Provide the (X, Y) coordinate of the cell's center where the given text is located.  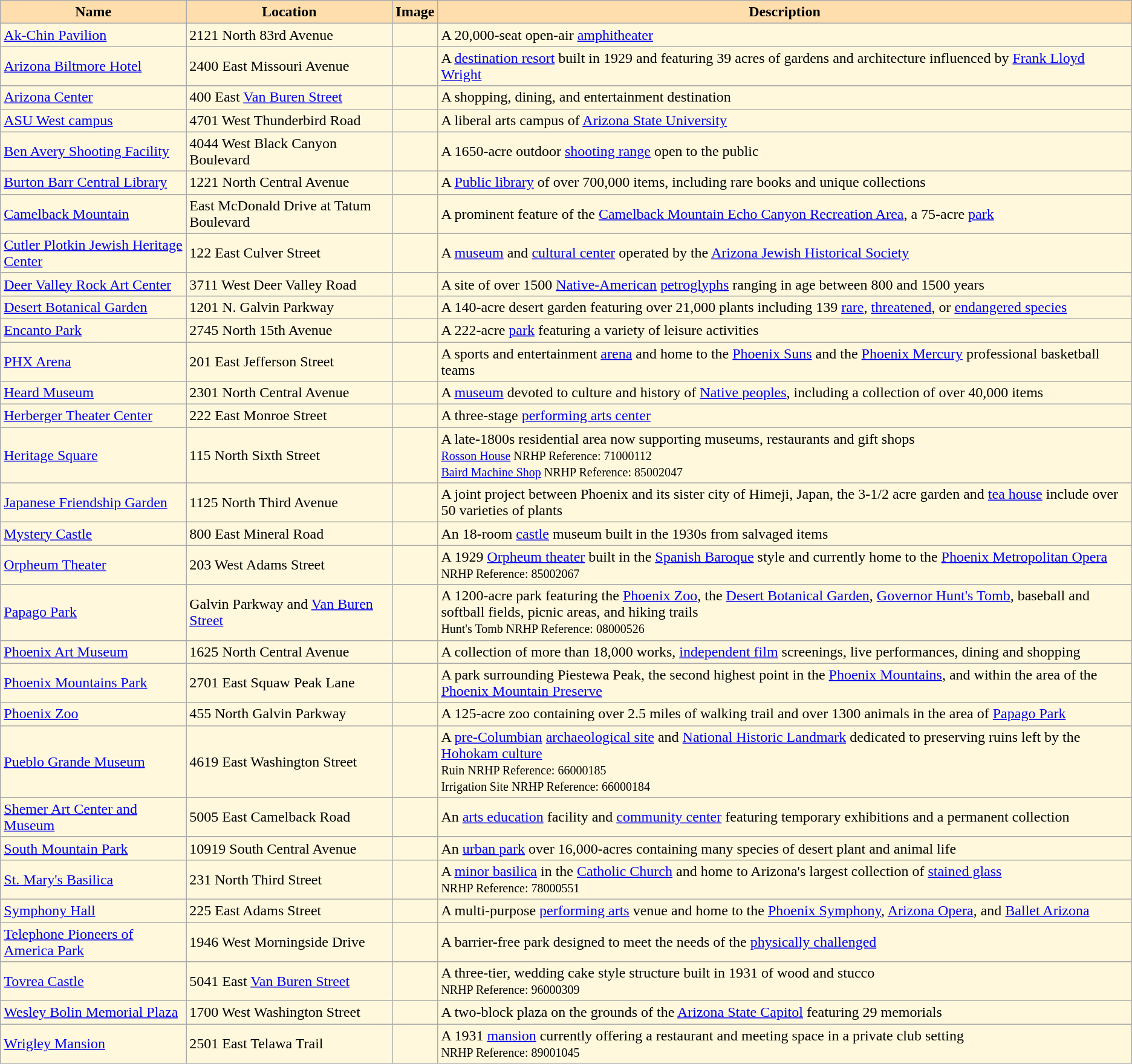
A 222-acre park featuring a variety of leisure activities (785, 330)
Japanese Friendship Garden (93, 503)
A 1929 Orpheum theater built in the Spanish Baroque style and currently home to the Phoenix Metropolitan OperaNRHP Reference: 85002067 (785, 565)
An urban park over 16,000-acres containing many species of desert plant and animal life (785, 848)
Camelback Mountain (93, 214)
3711 West Deer Valley Road (289, 284)
1201 N. Galvin Parkway (289, 307)
A park surrounding Piestewa Peak, the second highest point in the Phoenix Mountains, and within the area of the Phoenix Mountain Preserve (785, 683)
Arizona Center (93, 97)
A minor basilica in the Catholic Church and home to Arizona's largest collection of stained glassNRHP Reference: 78000551 (785, 879)
A sports and entertainment arena and home to the Phoenix Suns and the Phoenix Mercury professional basketball teams (785, 362)
Heard Museum (93, 393)
2400 East Missouri Avenue (289, 66)
Mystery Castle (93, 534)
5005 East Camelback Road (289, 817)
800 East Mineral Road (289, 534)
East McDonald Drive at Tatum Boulevard (289, 214)
A museum and cultural center operated by the Arizona Jewish Historical Society (785, 253)
203 West Adams Street (289, 565)
1221 North Central Avenue (289, 183)
Telephone Pioneers of America Park (93, 942)
225 East Adams Street (289, 910)
231 North Third Street (289, 879)
A 140-acre desert garden featuring over 21,000 plants including 139 rare, threatened, or endangered species (785, 307)
Desert Botanical Garden (93, 307)
2501 East Telawa Trail (289, 1043)
A 20,000-seat open-air amphitheater (785, 35)
A multi-purpose performing arts venue and home to the Phoenix Symphony, Arizona Opera, and Ballet Arizona (785, 910)
A destination resort built in 1929 and featuring 39 acres of gardens and architecture influenced by Frank Lloyd Wright (785, 66)
A 1650-acre outdoor shooting range open to the public (785, 151)
Shemer Art Center and Museum (93, 817)
A three-tier, wedding cake style structure built in 1931 of wood and stuccoNRHP Reference: 96000309 (785, 982)
A 125-acre zoo containing over 2.5 miles of walking trail and over 1300 animals in the area of Papago Park (785, 714)
Wrigley Mansion (93, 1043)
A joint project between Phoenix and its sister city of Himeji, Japan, the 3-1/2 acre garden and tea house include over 50 varieties of plants (785, 503)
Phoenix Zoo (93, 714)
South Mountain Park (93, 848)
115 North Sixth Street (289, 455)
2121 North 83rd Avenue (289, 35)
Description (785, 12)
1700 West Washington Street (289, 1013)
1125 North Third Avenue (289, 503)
1946 West Morningside Drive (289, 942)
A museum devoted to culture and history of Native peoples, including a collection of over 40,000 items (785, 393)
Ben Avery Shooting Facility (93, 151)
10919 South Central Avenue (289, 848)
A Public library of over 700,000 items, including rare books and unique collections (785, 183)
Wesley Bolin Memorial Plaza (93, 1013)
455 North Galvin Parkway (289, 714)
Galvin Parkway and Van Buren Street (289, 612)
Herberger Theater Center (93, 416)
An arts education facility and community center featuring temporary exhibitions and a permanent collection (785, 817)
Cutler Plotkin Jewish Heritage Center (93, 253)
1625 North Central Avenue (289, 652)
4619 East Washington Street (289, 762)
A barrier-free park designed to meet the needs of the physically challenged (785, 942)
A 1931 mansion currently offering a restaurant and meeting space in a private club settingNRHP Reference: 89001045 (785, 1043)
A prominent feature of the Camelback Mountain Echo Canyon Recreation Area, a 75-acre park (785, 214)
4701 West Thunderbird Road (289, 120)
A three-stage performing arts center (785, 416)
222 East Monroe Street (289, 416)
2301 North Central Avenue (289, 393)
Burton Barr Central Library (93, 183)
Phoenix Art Museum (93, 652)
ASU West campus (93, 120)
A two-block plaza on the grounds of the Arizona State Capitol featuring 29 memorials (785, 1013)
Encanto Park (93, 330)
Image (415, 12)
Ak-Chin Pavilion (93, 35)
2745 North 15th Avenue (289, 330)
Name (93, 12)
Tovrea Castle (93, 982)
An 18-room castle museum built in the 1930s from salvaged items (785, 534)
5041 East Van Buren Street (289, 982)
Orpheum Theater (93, 565)
A liberal arts campus of Arizona State University (785, 120)
Papago Park (93, 612)
400 East Van Buren Street (289, 97)
A site of over 1500 Native-American petroglyphs ranging in age between 800 and 1500 years (785, 284)
Arizona Biltmore Hotel (93, 66)
Location (289, 12)
A collection of more than 18,000 works, independent film screenings, live performances, dining and shopping (785, 652)
A shopping, dining, and entertainment destination (785, 97)
St. Mary's Basilica (93, 879)
122 East Culver Street (289, 253)
Deer Valley Rock Art Center (93, 284)
201 East Jefferson Street (289, 362)
Phoenix Mountains Park (93, 683)
Pueblo Grande Museum (93, 762)
Heritage Square (93, 455)
4044 West Black Canyon Boulevard (289, 151)
Symphony Hall (93, 910)
PHX Arena (93, 362)
2701 East Squaw Peak Lane (289, 683)
